Pinpoint the cell where the given text exists, returning its [X, Y] midpoint coordinate. 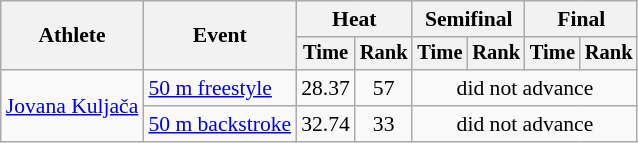
Semifinal [468, 19]
28.37 [326, 88]
57 [384, 88]
Athlete [72, 36]
Final [581, 19]
50 m freestyle [220, 88]
Jovana Kuljača [72, 106]
Heat [354, 19]
Event [220, 36]
33 [384, 124]
32.74 [326, 124]
50 m backstroke [220, 124]
